Locate the cell with the specified text and output its (x, y) center coordinate. 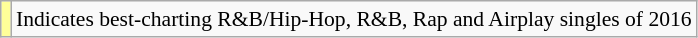
Indicates best-charting R&B/Hip-Hop, R&B, Rap and Airplay singles of 2016 (354, 19)
